Identify which cell holds the provided text, then report its (X, Y) central coordinate. 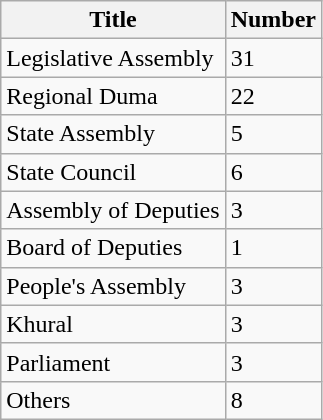
Khural (113, 324)
1 (273, 248)
31 (273, 58)
Regional Duma (113, 96)
22 (273, 96)
5 (273, 134)
Number (273, 20)
Legislative Assembly (113, 58)
Parliament (113, 362)
8 (273, 400)
Assembly of Deputies (113, 210)
Others (113, 400)
State Council (113, 172)
Board of Deputies (113, 248)
6 (273, 172)
State Assembly (113, 134)
Title (113, 20)
People's Assembly (113, 286)
